Output the [X, Y] coordinate of the center of the cell containing the given text.  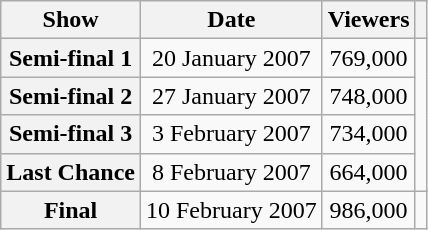
27 January 2007 [231, 96]
Final [71, 210]
Viewers [368, 20]
Last Chance [71, 172]
Show [71, 20]
769,000 [368, 58]
10 February 2007 [231, 210]
734,000 [368, 134]
Semi-final 2 [71, 96]
8 February 2007 [231, 172]
Semi-final 3 [71, 134]
20 January 2007 [231, 58]
748,000 [368, 96]
664,000 [368, 172]
Date [231, 20]
Semi-final 1 [71, 58]
3 February 2007 [231, 134]
986,000 [368, 210]
